Pinpoint the cell where the given text exists, returning its (X, Y) midpoint coordinate. 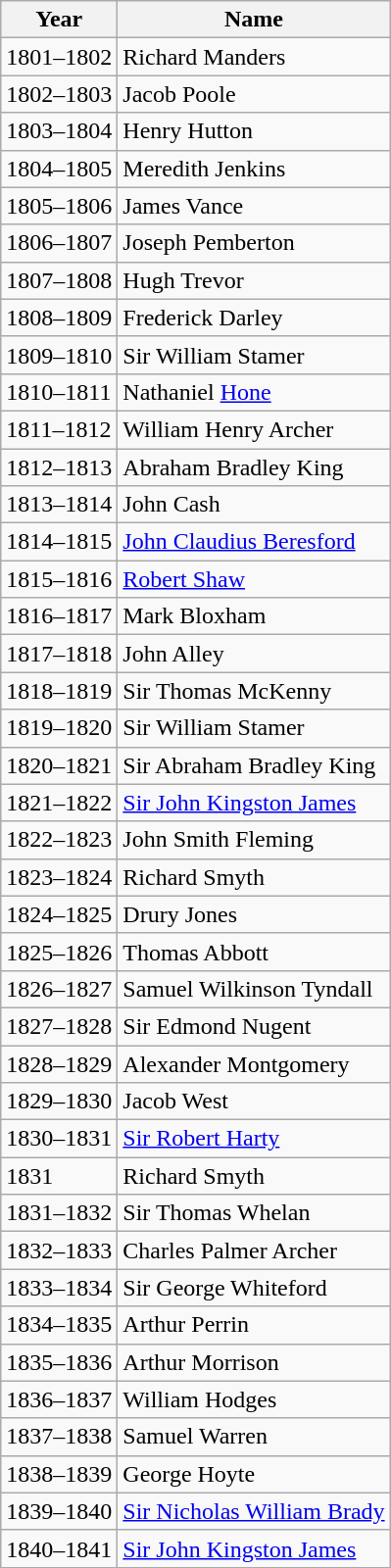
1806–1807 (59, 243)
1816–1817 (59, 616)
1838–1839 (59, 1474)
1826–1827 (59, 989)
Charles Palmer Archer (254, 1250)
1814–1815 (59, 542)
William Henry Archer (254, 429)
1833–1834 (59, 1288)
Sir Nicholas William Brady (254, 1511)
Sir Thomas McKenny (254, 691)
Mark Bloxham (254, 616)
1825–1826 (59, 952)
1835–1836 (59, 1362)
1803–1804 (59, 131)
1828–1829 (59, 1063)
Hugh Trevor (254, 280)
1821–1822 (59, 803)
Year (59, 20)
Robert Shaw (254, 579)
1823–1824 (59, 877)
1839–1840 (59, 1511)
1827–1828 (59, 1026)
Sir Edmond Nugent (254, 1026)
Arthur Morrison (254, 1362)
John Smith Fleming (254, 840)
Nathaniel Hone (254, 392)
1819–1820 (59, 728)
1831 (59, 1176)
James Vance (254, 206)
1832–1833 (59, 1250)
Henry Hutton (254, 131)
Samuel Warren (254, 1437)
Alexander Montgomery (254, 1063)
Richard Manders (254, 57)
1813–1814 (59, 505)
1820–1821 (59, 765)
1810–1811 (59, 392)
Arthur Perrin (254, 1325)
Sir George Whiteford (254, 1288)
John Claudius Beresford (254, 542)
John Cash (254, 505)
Sir Thomas Whelan (254, 1213)
Abraham Bradley King (254, 467)
Drury Jones (254, 914)
Samuel Wilkinson Tyndall (254, 989)
1834–1835 (59, 1325)
Name (254, 20)
1815–1816 (59, 579)
1812–1813 (59, 467)
1831–1832 (59, 1213)
1837–1838 (59, 1437)
1817–1818 (59, 654)
George Hoyte (254, 1474)
1808–1809 (59, 318)
Sir Robert Harty (254, 1139)
1804–1805 (59, 169)
Thomas Abbott (254, 952)
1805–1806 (59, 206)
Frederick Darley (254, 318)
1811–1812 (59, 429)
William Hodges (254, 1399)
1829–1830 (59, 1102)
1836–1837 (59, 1399)
1802–1803 (59, 94)
Jacob West (254, 1102)
1830–1831 (59, 1139)
Sir Abraham Bradley King (254, 765)
John Alley (254, 654)
Meredith Jenkins (254, 169)
Joseph Pemberton (254, 243)
1818–1819 (59, 691)
1840–1841 (59, 1548)
1824–1825 (59, 914)
1822–1823 (59, 840)
1809–1810 (59, 355)
1807–1808 (59, 280)
1801–1802 (59, 57)
Jacob Poole (254, 94)
